Determine the [X, Y] coordinate at the center of the cell enclosing the given text.  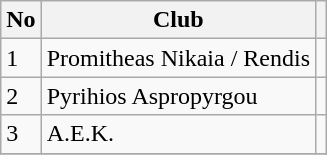
3 [21, 134]
2 [21, 96]
Promitheas Nikaia / Rendis [178, 58]
Pyrihios Aspropyrgou [178, 96]
Club [178, 20]
1 [21, 58]
No [21, 20]
A.E.K. [178, 134]
